From the cell containing the given text, extract its center point as (x, y) coordinate. 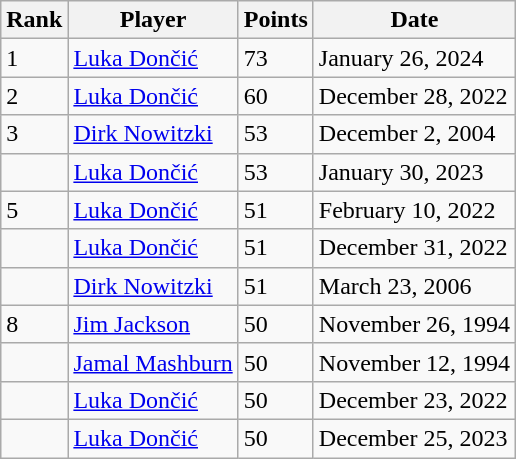
December 31, 2022 (414, 248)
3 (34, 134)
Player (153, 20)
February 10, 2022 (414, 210)
December 28, 2022 (414, 96)
1 (34, 58)
December 2, 2004 (414, 134)
8 (34, 324)
Rank (34, 20)
73 (276, 58)
December 23, 2022 (414, 400)
January 30, 2023 (414, 172)
November 26, 1994 (414, 324)
December 25, 2023 (414, 438)
5 (34, 210)
Date (414, 20)
Jamal Mashburn (153, 362)
2 (34, 96)
60 (276, 96)
March 23, 2006 (414, 286)
November 12, 1994 (414, 362)
Jim Jackson (153, 324)
Points (276, 20)
January 26, 2024 (414, 58)
